Provide the (X, Y) coordinate of the cell's center where the given text is located.  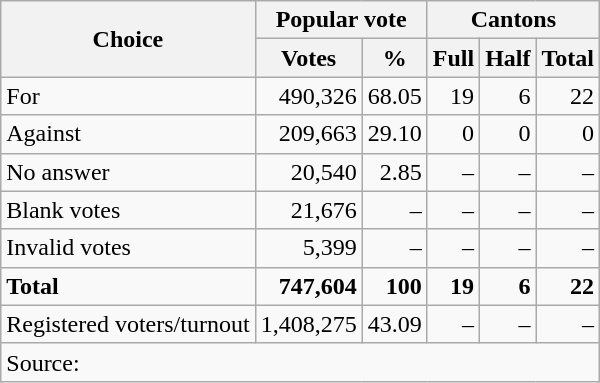
% (394, 58)
100 (394, 286)
2.85 (394, 172)
490,326 (308, 96)
43.09 (394, 324)
Blank votes (128, 210)
1,408,275 (308, 324)
68.05 (394, 96)
Choice (128, 39)
747,604 (308, 286)
Votes (308, 58)
20,540 (308, 172)
Cantons (513, 20)
Popular vote (341, 20)
209,663 (308, 134)
21,676 (308, 210)
Registered voters/turnout (128, 324)
Full (453, 58)
29.10 (394, 134)
Against (128, 134)
No answer (128, 172)
For (128, 96)
Source: (300, 362)
5,399 (308, 248)
Invalid votes (128, 248)
Half (508, 58)
